Return the (X, Y) coordinate for the center point of the cell that contains the specified text.  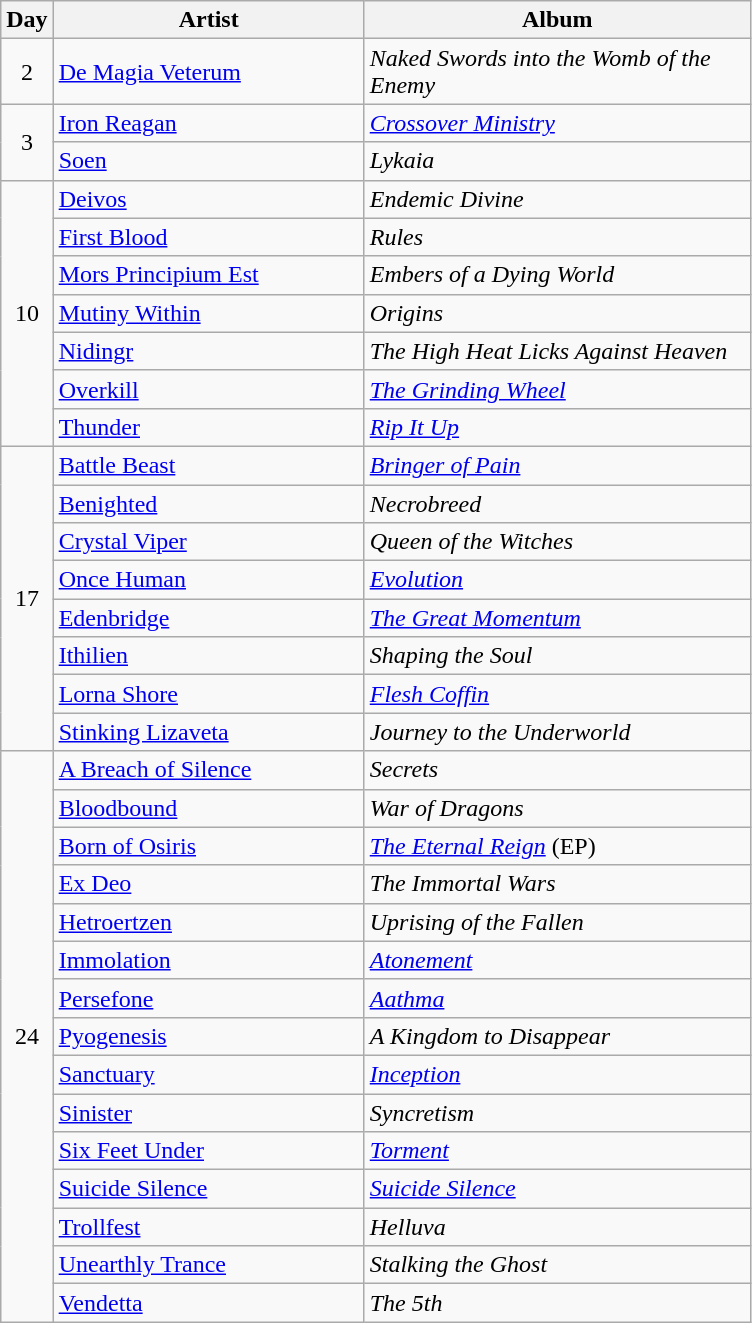
Thunder (208, 427)
The Great Momentum (557, 618)
Secrets (557, 770)
Stalking the Ghost (557, 1265)
24 (27, 1036)
Bloodbound (208, 808)
Trollfest (208, 1227)
Rules (557, 237)
Embers of a Dying World (557, 275)
Necrobreed (557, 503)
Iron Reagan (208, 123)
Unearthly Trance (208, 1265)
Bringer of Pain (557, 465)
Immolation (208, 960)
Lykaia (557, 161)
The Grinding Wheel (557, 389)
Aathma (557, 998)
Evolution (557, 580)
Hetroertzen (208, 922)
Sanctuary (208, 1074)
First Blood (208, 237)
Nidingr (208, 351)
Helluva (557, 1227)
Album (557, 20)
Uprising of the Fallen (557, 922)
3 (27, 142)
Artist (208, 20)
Once Human (208, 580)
Atonement (557, 960)
Journey to the Underworld (557, 732)
War of Dragons (557, 808)
A Breach of Silence (208, 770)
The Eternal Reign (EP) (557, 846)
Inception (557, 1074)
Stinking Lizaveta (208, 732)
Sinister (208, 1113)
Crystal Viper (208, 542)
Origins (557, 313)
Lorna Shore (208, 694)
Day (27, 20)
The Immortal Wars (557, 884)
Pyogenesis (208, 1036)
Flesh Coffin (557, 694)
Rip It Up (557, 427)
10 (27, 313)
Shaping the Soul (557, 656)
Naked Swords into the Womb of the Enemy (557, 72)
Edenbridge (208, 618)
Benighted (208, 503)
17 (27, 598)
Torment (557, 1151)
Overkill (208, 389)
Ex Deo (208, 884)
Syncretism (557, 1113)
Born of Osiris (208, 846)
2 (27, 72)
Endemic Divine (557, 199)
The 5th (557, 1303)
Battle Beast (208, 465)
Mutiny Within (208, 313)
Six Feet Under (208, 1151)
A Kingdom to Disappear (557, 1036)
Deivos (208, 199)
The High Heat Licks Against Heaven (557, 351)
De Magia Veterum (208, 72)
Vendetta (208, 1303)
Persefone (208, 998)
Crossover Ministry (557, 123)
Soen (208, 161)
Mors Principium Est (208, 275)
Queen of the Witches (557, 542)
Ithilien (208, 656)
